Find where the given text appears and provide that cell's center as [x, y] coordinate. 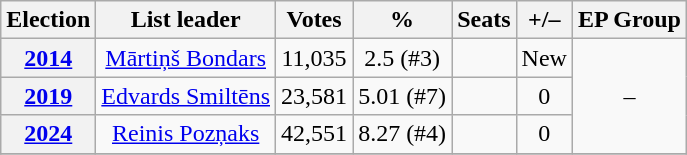
11,035 [314, 58]
Seats [484, 20]
5.01 (#7) [402, 96]
Election [48, 20]
+/– [544, 20]
% [402, 20]
2.5 (#3) [402, 58]
Reinis Pozņaks [186, 134]
– [629, 96]
EP Group [629, 20]
Mārtiņš Bondars [186, 58]
Votes [314, 20]
42,551 [314, 134]
New [544, 58]
List leader [186, 20]
2014 [48, 58]
Edvards Smiltēns [186, 96]
23,581 [314, 96]
2019 [48, 96]
2024 [48, 134]
8.27 (#4) [402, 134]
